Output the [X, Y] coordinate of the center of the cell containing the given text.  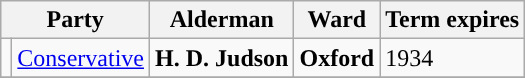
Conservative [81, 58]
Party [76, 20]
1934 [452, 58]
Oxford [337, 58]
H. D. Judson [222, 58]
Alderman [222, 20]
Ward [337, 20]
Term expires [452, 20]
